Capture the cell that displays the provided text and extract its [x, y] central coordinate. 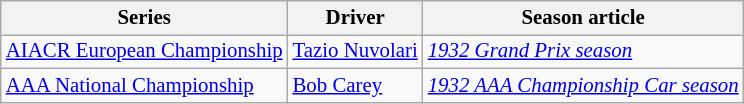
1932 Grand Prix season [584, 51]
AIACR European Championship [144, 51]
Bob Carey [356, 85]
Season article [584, 18]
AAA National Championship [144, 85]
Series [144, 18]
1932 AAA Championship Car season [584, 85]
Tazio Nuvolari [356, 51]
Driver [356, 18]
